Determine the (x, y) coordinate at the center of the cell enclosing the given text.  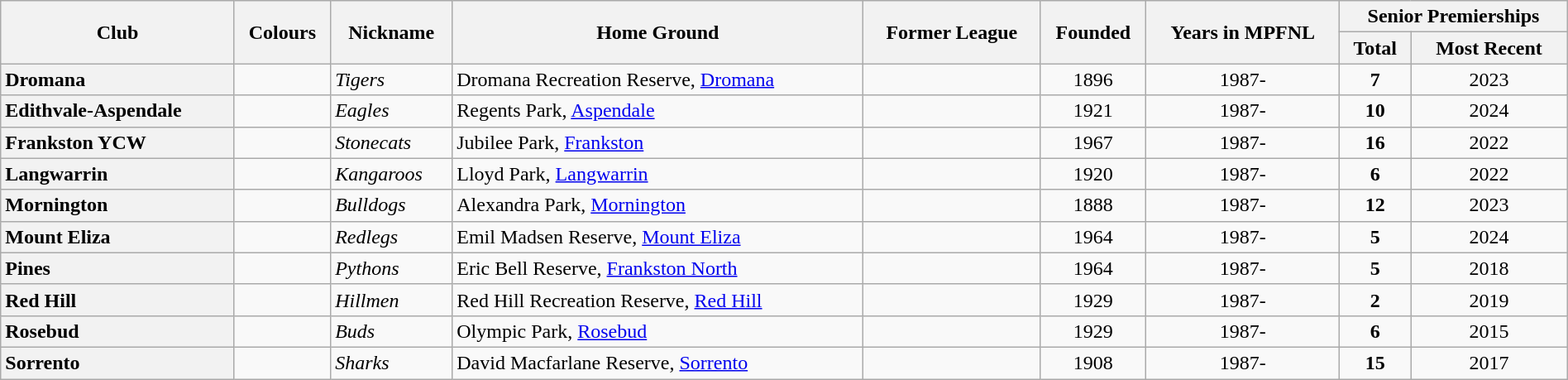
16 (1375, 142)
Mornington (117, 205)
10 (1375, 111)
Years in MPFNL (1243, 32)
1896 (1093, 79)
12 (1375, 205)
Total (1375, 48)
Regents Park, Aspendale (658, 111)
Red Hill Recreation Reserve, Red Hill (658, 300)
Dromana (117, 79)
Mount Eliza (117, 237)
1908 (1093, 363)
Lloyd Park, Langwarrin (658, 174)
Sharks (392, 363)
Bulldogs (392, 205)
2 (1375, 300)
Buds (392, 331)
1920 (1093, 174)
Former League (952, 32)
Hillmen (392, 300)
15 (1375, 363)
7 (1375, 79)
Stonecats (392, 142)
Pines (117, 268)
Club (117, 32)
Kangaroos (392, 174)
2017 (1489, 363)
Olympic Park, Rosebud (658, 331)
Jubilee Park, Frankston (658, 142)
Rosebud (117, 331)
2018 (1489, 268)
2019 (1489, 300)
Tigers (392, 79)
Senior Premierships (1454, 17)
1888 (1093, 205)
Most Recent (1489, 48)
Dromana Recreation Reserve, Dromana (658, 79)
Langwarrin (117, 174)
Nickname (392, 32)
Emil Madsen Reserve, Mount Eliza (658, 237)
Redlegs (392, 237)
2015 (1489, 331)
1967 (1093, 142)
1921 (1093, 111)
Frankston YCW (117, 142)
Red Hill (117, 300)
Edithvale-Aspendale (117, 111)
Sorrento (117, 363)
Home Ground (658, 32)
Alexandra Park, Mornington (658, 205)
Founded (1093, 32)
David Macfarlane Reserve, Sorrento (658, 363)
Colours (282, 32)
Pythons (392, 268)
Eric Bell Reserve, Frankston North (658, 268)
Eagles (392, 111)
